Determine the (X, Y) coordinate at the center of the cell enclosing the given text.  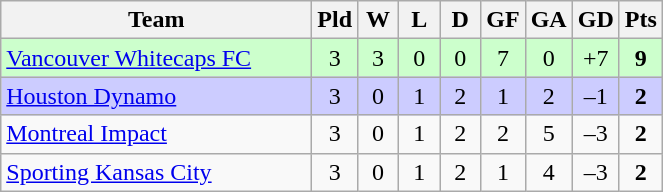
9 (640, 58)
7 (503, 58)
Sporting Kansas City (156, 172)
Team (156, 20)
D (460, 20)
L (420, 20)
4 (548, 172)
Montreal Impact (156, 134)
Vancouver Whitecaps FC (156, 58)
Pts (640, 20)
+7 (596, 58)
Houston Dynamo (156, 96)
W (378, 20)
GD (596, 20)
GA (548, 20)
GF (503, 20)
–1 (596, 96)
Pld (335, 20)
5 (548, 134)
